Determine the [x, y] coordinate at the center of the cell enclosing the given text.  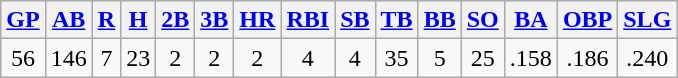
GP [23, 20]
BA [530, 20]
SO [482, 20]
BB [440, 20]
2B [176, 20]
SB [355, 20]
.240 [648, 58]
35 [396, 58]
R [106, 20]
.186 [587, 58]
56 [23, 58]
TB [396, 20]
OBP [587, 20]
7 [106, 58]
SLG [648, 20]
23 [138, 58]
RBI [308, 20]
3B [214, 20]
HR [258, 20]
H [138, 20]
146 [68, 58]
.158 [530, 58]
25 [482, 58]
AB [68, 20]
5 [440, 58]
